Search for the cell housing the specified text and yield its [X, Y] center coordinate. 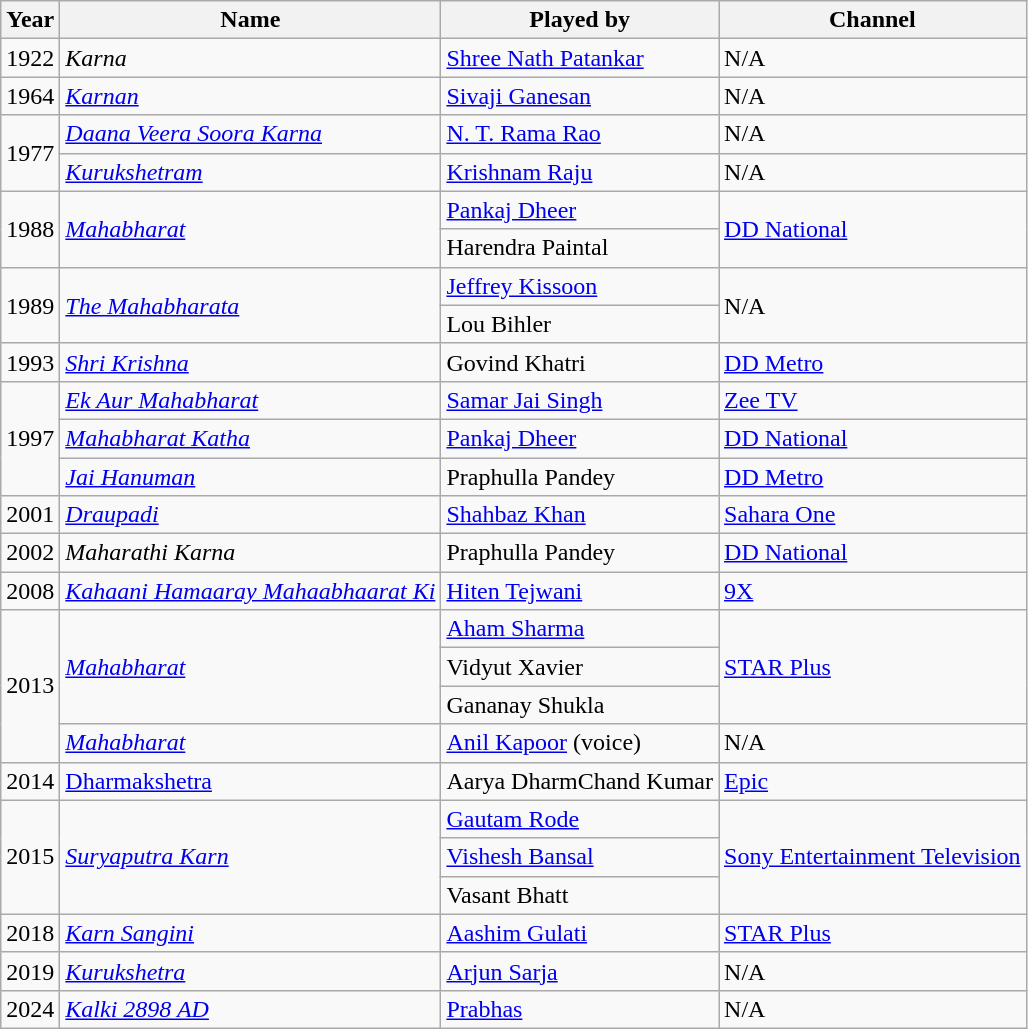
N. T. Rama Rao [580, 134]
Maharathi Karna [250, 553]
Shree Nath Patankar [580, 58]
2018 [30, 933]
Karnan [250, 96]
Arjun Sarja [580, 971]
Govind Khatri [580, 362]
Played by [580, 20]
Krishnam Raju [580, 172]
9X [873, 591]
2008 [30, 591]
Aashim Gulati [580, 933]
Jai Hanuman [250, 477]
Zee TV [873, 400]
2002 [30, 553]
Channel [873, 20]
Hiten Tejwani [580, 591]
Aham Sharma [580, 629]
2013 [30, 686]
Draupadi [250, 515]
The Mahabharata [250, 305]
Sivaji Ganesan [580, 96]
Epic [873, 781]
Harendra Paintal [580, 248]
1988 [30, 229]
Ek Aur Mahabharat [250, 400]
Karna [250, 58]
Prabhas [580, 1009]
1993 [30, 362]
Gananay Shukla [580, 705]
Vasant Bhatt [580, 895]
2024 [30, 1009]
Kurukshetra [250, 971]
Gautam Rode [580, 819]
2001 [30, 515]
2014 [30, 781]
2015 [30, 857]
2019 [30, 971]
Shri Krishna [250, 362]
Shahbaz Khan [580, 515]
1997 [30, 438]
Year [30, 20]
Kahaani Hamaaray Mahaabhaarat Ki [250, 591]
Sony Entertainment Television [873, 857]
Lou Bihler [580, 324]
1922 [30, 58]
1964 [30, 96]
Name [250, 20]
Anil Kapoor (voice) [580, 743]
Jeffrey Kissoon [580, 286]
Samar Jai Singh [580, 400]
Vidyut Xavier [580, 667]
Kalki 2898 AD [250, 1009]
Aarya DharmChand Kumar [580, 781]
Vishesh Bansal [580, 857]
Karn Sangini [250, 933]
Sahara One [873, 515]
Suryaputra Karn [250, 857]
1977 [30, 153]
1989 [30, 305]
Dharmakshetra [250, 781]
Daana Veera Soora Karna [250, 134]
Mahabharat Katha [250, 438]
Kurukshetram [250, 172]
